Return the [x, y] coordinate for the center point of the cell that contains the specified text.  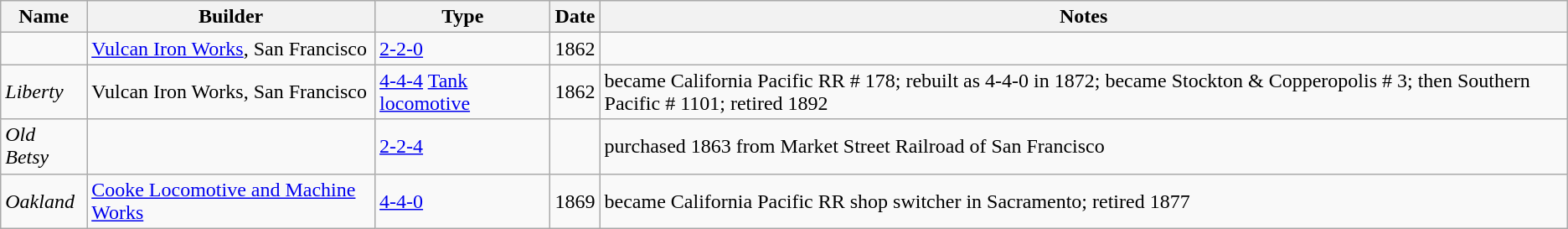
became California Pacific RR shop switcher in Sacramento; retired 1877 [1084, 201]
2-2-0 [462, 49]
4-4-4 Tank locomotive [462, 92]
Builder [231, 17]
Old Betsy [44, 146]
Oakland [44, 201]
2-2-4 [462, 146]
Name [44, 17]
Date [575, 17]
4-4-0 [462, 201]
Type [462, 17]
became California Pacific RR # 178; rebuilt as 4-4-0 in 1872; became Stockton & Copperopolis # 3; then Southern Pacific # 1101; retired 1892 [1084, 92]
Notes [1084, 17]
1869 [575, 201]
purchased 1863 from Market Street Railroad of San Francisco [1084, 146]
Cooke Locomotive and Machine Works [231, 201]
Liberty [44, 92]
